Output the [X, Y] coordinate of the center of the cell containing the given text.  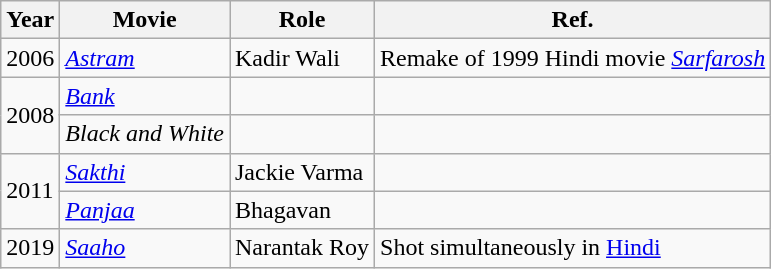
Narantak Roy [302, 248]
Movie [145, 20]
Black and White [145, 134]
Bank [145, 96]
Sakthi [145, 172]
Astram [145, 58]
Shot simultaneously in Hindi [573, 248]
Role [302, 20]
Remake of 1999 Hindi movie Sarfarosh [573, 58]
Kadir Wali [302, 58]
Jackie Varma [302, 172]
2006 [30, 58]
Saaho [145, 248]
2008 [30, 115]
Year [30, 20]
2011 [30, 191]
Bhagavan [302, 210]
Panjaa [145, 210]
Ref. [573, 20]
2019 [30, 248]
